Extract the [x, y] coordinate from the center of the cell holding the provided text.  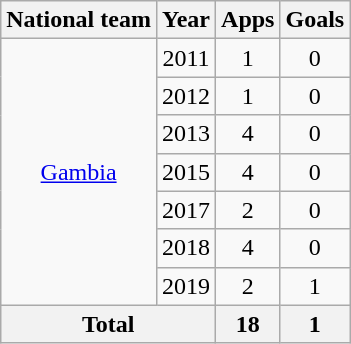
Year [186, 20]
2017 [186, 210]
Apps [248, 20]
Goals [315, 20]
2011 [186, 58]
2012 [186, 96]
Gambia [79, 172]
Total [108, 324]
2019 [186, 286]
2015 [186, 172]
2018 [186, 248]
18 [248, 324]
2013 [186, 134]
National team [79, 20]
